Detect which cell encompasses the target text, then output its [x, y] center coordinate. 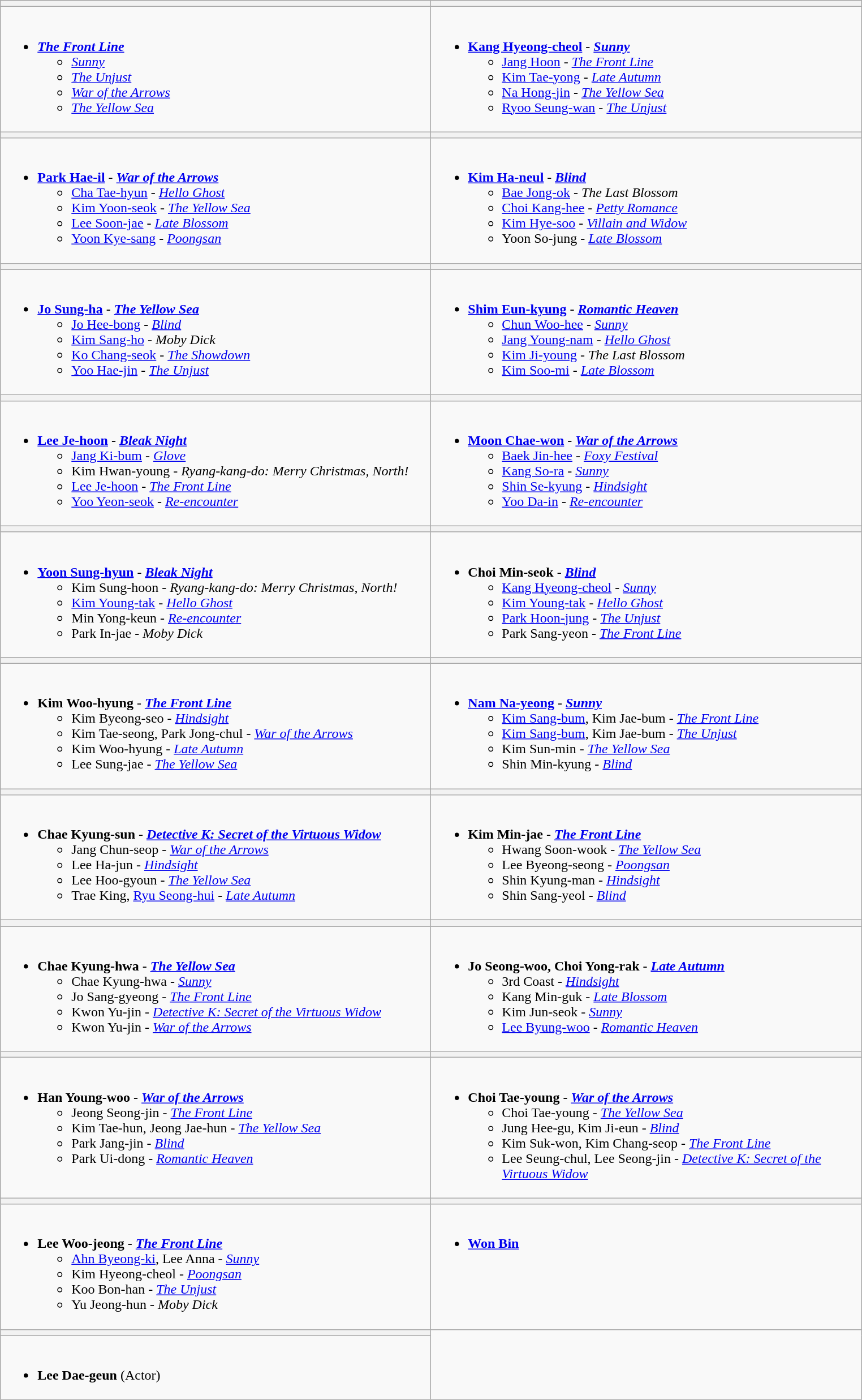
Kim Min-jae - The Front LineHwang Soon-wook - The Yellow SeaLee Byeong-seong - PoongsanShin Kyung-man - HindsightShin Sang-yeol - Blind [646, 858]
Shim Eun-kyung - Romantic HeavenChun Woo-hee - SunnyJang Young-nam - Hello GhostKim Ji-young - The Last Blossom Kim Soo-mi - Late Blossom [646, 332]
Kim Ha-neul - BlindBae Jong-ok - The Last Blossom Choi Kang-hee - Petty RomanceKim Hye-soo - Villain and WidowYoon So-jung - Late Blossom [646, 200]
Lee Dae-geun (Actor) [216, 1367]
Park Hae-il - War of the ArrowsCha Tae-hyun - Hello GhostKim Yoon-seok - The Yellow SeaLee Soon-jae - Late BlossomYoon Kye-sang - Poongsan [216, 200]
Kang Hyeong-cheol - SunnyJang Hoon - The Front LineKim Tae-yong - Late AutumnNa Hong-jin - The Yellow SeaRyoo Seung-wan - The Unjust [646, 69]
Won Bin [646, 1266]
Jo Seong-woo, Choi Yong-rak - Late Autumn3rd Coast - HindsightKang Min-guk - Late BlossomKim Jun-seok - SunnyLee Byung-woo - Romantic Heaven [646, 989]
Jo Sung-ha - The Yellow SeaJo Hee-bong - BlindKim Sang-ho - Moby DickKo Chang-seok - The ShowdownYoo Hae-jin - The Unjust [216, 332]
Choi Min-seok - BlindKang Hyeong-cheol - SunnyKim Young-tak - Hello GhostPark Hoon-jung - The UnjustPark Sang-yeon - The Front Line [646, 594]
Moon Chae-won - War of the ArrowsBaek Jin-hee - Foxy FestivalKang So-ra - SunnyShin Se-kyung - HindsightYoo Da-in - Re-encounter [646, 463]
The Front LineSunnyThe UnjustWar of the ArrowsThe Yellow Sea [216, 69]
Lee Woo-jeong - The Front LineAhn Byeong-ki, Lee Anna - SunnyKim Hyeong-cheol - PoongsanKoo Bon-han - The UnjustYu Jeong-hun - Moby Dick [216, 1266]
